Return [x, y] of the center of cell containing provided text 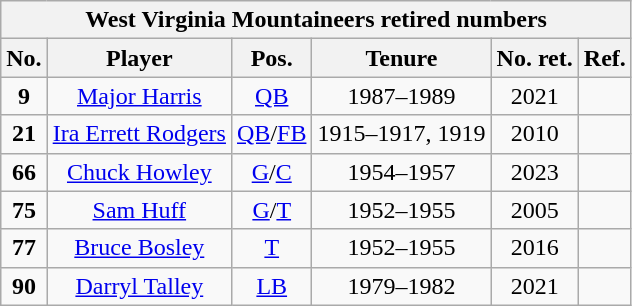
2016 [534, 248]
21 [24, 134]
No. [24, 58]
2010 [534, 134]
9 [24, 96]
Major Harris [139, 96]
1954–1957 [402, 172]
75 [24, 210]
Ref. [604, 58]
77 [24, 248]
1915–1917, 1919 [402, 134]
Player [139, 58]
G/T [271, 210]
2005 [534, 210]
Chuck Howley [139, 172]
Sam Huff [139, 210]
Bruce Bosley [139, 248]
LB [271, 286]
West Virginia Mountaineers retired numbers [316, 20]
No. ret. [534, 58]
QB [271, 96]
1979–1982 [402, 286]
Pos. [271, 58]
Darryl Talley [139, 286]
QB/FB [271, 134]
66 [24, 172]
G/C [271, 172]
1987–1989 [402, 96]
90 [24, 286]
2023 [534, 172]
Ira Errett Rodgers [139, 134]
Tenure [402, 58]
T [271, 248]
